Provide the [X, Y] coordinate of the cell's center where the given text is located.  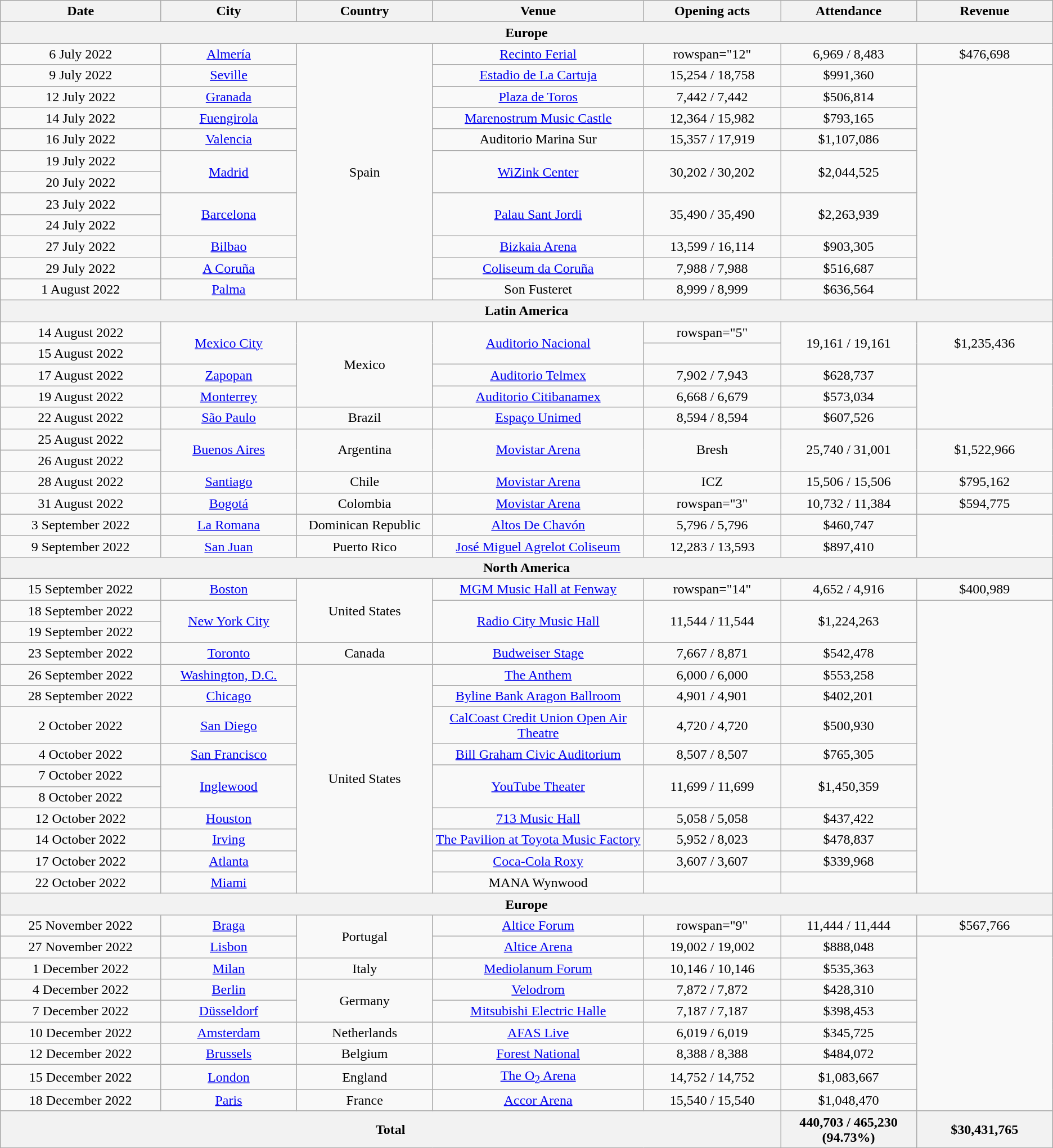
19 July 2022 [81, 161]
AFAS Live [538, 1033]
Monterrey [229, 397]
11,544 / 11,544 [712, 621]
3,607 / 3,607 [712, 861]
6,668 / 6,679 [712, 397]
1 December 2022 [81, 968]
3 September 2022 [81, 525]
7,442 / 7,442 [712, 97]
16 July 2022 [81, 139]
15,254 / 18,758 [712, 75]
Altos De Chavón [538, 525]
Country [364, 11]
Date [81, 11]
Italy [364, 968]
Auditorio Telmex [538, 375]
35,490 / 35,490 [712, 214]
Mitsubishi Electric Halle [538, 1011]
19,002 / 19,002 [712, 947]
12,283 / 13,593 [712, 546]
Altice Arena [538, 947]
Düsseldorf [229, 1011]
17 October 2022 [81, 861]
28 August 2022 [81, 482]
$897,410 [849, 546]
Seville [229, 75]
San Diego [229, 726]
Amsterdam [229, 1033]
La Romana [229, 525]
Brazil [364, 418]
Bilbao [229, 246]
Netherlands [364, 1033]
Dominican Republic [364, 525]
12,364 / 15,982 [712, 118]
Houston [229, 818]
Radio City Music Hall [538, 621]
15,540 / 15,540 [712, 1100]
France [364, 1100]
Lisbon [229, 947]
6 July 2022 [81, 54]
12 December 2022 [81, 1054]
rowspan="14" [712, 589]
7,872 / 7,872 [712, 990]
24 July 2022 [81, 225]
2 October 2022 [81, 726]
7,667 / 8,871 [712, 654]
$1,107,086 [849, 139]
Plaza de Toros [538, 97]
$402,201 [849, 696]
$573,034 [849, 397]
11,699 / 11,699 [712, 786]
14 July 2022 [81, 118]
rowspan="9" [712, 925]
Miami [229, 883]
4,901 / 4,901 [712, 696]
Belgium [364, 1054]
19 August 2022 [81, 397]
$1,235,436 [984, 343]
$1,083,667 [849, 1077]
12 October 2022 [81, 818]
São Paulo [229, 418]
Zapopan [229, 375]
Venue [538, 11]
10,146 / 10,146 [712, 968]
Coca-Cola Roxy [538, 861]
10 December 2022 [81, 1033]
$345,725 [849, 1033]
New York City [229, 621]
Auditorio Citibanamex [538, 397]
$1,048,470 [849, 1100]
Irving [229, 840]
$506,814 [849, 97]
15,506 / 15,506 [849, 482]
27 July 2022 [81, 246]
A Coruña [229, 268]
14,752 / 14,752 [712, 1077]
23 September 2022 [81, 654]
15,357 / 17,919 [712, 139]
8,388 / 8,388 [712, 1054]
Mexico City [229, 343]
15 September 2022 [81, 589]
Almería [229, 54]
Chile [364, 482]
Total [390, 1129]
Byline Bank Aragon Ballroom [538, 696]
Son Fusteret [538, 290]
Latin America [526, 311]
4,720 / 4,720 [712, 726]
25,740 / 31,001 [849, 450]
Estadio de La Cartuja [538, 75]
Marenostrum Music Castle [538, 118]
$2,263,939 [849, 214]
Berlin [229, 990]
Opening acts [712, 11]
18 December 2022 [81, 1100]
The Pavilion at Toyota Music Factory [538, 840]
Canada [364, 654]
Revenue [984, 11]
5,952 / 8,023 [712, 840]
Mexico [364, 364]
Colombia [364, 503]
14 October 2022 [81, 840]
Bogotá [229, 503]
$888,048 [849, 947]
$628,737 [849, 375]
4,652 / 4,916 [849, 589]
Boston [229, 589]
José Miguel Agrelot Coliseum [538, 546]
7,902 / 7,943 [712, 375]
$795,162 [984, 482]
Germany [364, 1001]
17 August 2022 [81, 375]
Buenos Aires [229, 450]
Granada [229, 97]
The O2 Arena [538, 1077]
25 August 2022 [81, 439]
MANA Wynwood [538, 883]
18 September 2022 [81, 610]
Auditorio Nacional [538, 343]
City [229, 11]
$765,305 [849, 754]
25 November 2022 [81, 925]
8,507 / 8,507 [712, 754]
$542,478 [849, 654]
13,599 / 16,114 [712, 246]
Budweiser Stage [538, 654]
$484,072 [849, 1054]
440,703 / 465,230 (94.73%) [849, 1129]
6,000 / 6,000 [712, 675]
Palma [229, 290]
$991,360 [849, 75]
5,058 / 5,058 [712, 818]
$567,766 [984, 925]
Santiago [229, 482]
Recinto Ferial [538, 54]
5,796 / 5,796 [712, 525]
9 July 2022 [81, 75]
10,732 / 11,384 [849, 503]
11,444 / 11,444 [849, 925]
15 December 2022 [81, 1077]
Mediolanum Forum [538, 968]
ICZ [712, 482]
$478,837 [849, 840]
$476,698 [984, 54]
Auditorio Marina Sur [538, 139]
MGM Music Hall at Fenway [538, 589]
$636,564 [849, 290]
YouTube Theater [538, 786]
$339,968 [849, 861]
Spain [364, 172]
7 October 2022 [81, 776]
rowspan="5" [712, 332]
Velodrom [538, 990]
Chicago [229, 696]
Brussels [229, 1054]
$793,165 [849, 118]
8,999 / 8,999 [712, 290]
28 September 2022 [81, 696]
$553,258 [849, 675]
31 August 2022 [81, 503]
Barcelona [229, 214]
$1,450,359 [849, 786]
$535,363 [849, 968]
$516,687 [849, 268]
Toronto [229, 654]
$1,522,966 [984, 450]
Bresh [712, 450]
$594,775 [984, 503]
7 December 2022 [81, 1011]
Coliseum da Coruña [538, 268]
29 July 2022 [81, 268]
Valencia [229, 139]
Argentina [364, 450]
$437,422 [849, 818]
North America [526, 568]
1 August 2022 [81, 290]
Accor Arena [538, 1100]
27 November 2022 [81, 947]
Braga [229, 925]
26 September 2022 [81, 675]
4 October 2022 [81, 754]
26 August 2022 [81, 461]
713 Music Hall [538, 818]
6,019 / 6,019 [712, 1033]
4 December 2022 [81, 990]
rowspan="12" [712, 54]
8 October 2022 [81, 797]
19 September 2022 [81, 632]
Bill Graham Civic Auditorium [538, 754]
San Juan [229, 546]
20 July 2022 [81, 182]
$400,989 [984, 589]
$1,224,263 [849, 621]
$428,310 [849, 990]
Paris [229, 1100]
Washington, D.C. [229, 675]
Attendance [849, 11]
WiZink Center [538, 172]
Fuengirola [229, 118]
22 August 2022 [81, 418]
8,594 / 8,594 [712, 418]
$607,526 [849, 418]
Milan [229, 968]
England [364, 1077]
The Anthem [538, 675]
$398,453 [849, 1011]
Atlanta [229, 861]
Bizkaia Arena [538, 246]
Altice Forum [538, 925]
12 July 2022 [81, 97]
Inglewood [229, 786]
14 August 2022 [81, 332]
$460,747 [849, 525]
9 September 2022 [81, 546]
Forest National [538, 1054]
15 August 2022 [81, 354]
$30,431,765 [984, 1129]
Portugal [364, 936]
Espaço Unimed [538, 418]
7,988 / 7,988 [712, 268]
7,187 / 7,187 [712, 1011]
CalCoast Credit Union Open Air Theatre [538, 726]
rowspan="3" [712, 503]
23 July 2022 [81, 204]
19,161 / 19,161 [849, 343]
$903,305 [849, 246]
London [229, 1077]
Palau Sant Jordi [538, 214]
$2,044,525 [849, 172]
San Francisco [229, 754]
6,969 / 8,483 [849, 54]
Madrid [229, 172]
22 October 2022 [81, 883]
30,202 / 30,202 [712, 172]
$500,930 [849, 726]
Puerto Rico [364, 546]
